Provide the [X, Y] coordinate of the cell's center where the given text is located.  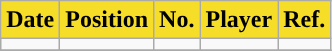
Date [30, 20]
No. [177, 20]
Ref. [304, 20]
Player [239, 20]
Position [107, 20]
